Provide the (x, y) coordinate of the cell's center where the given text is located.  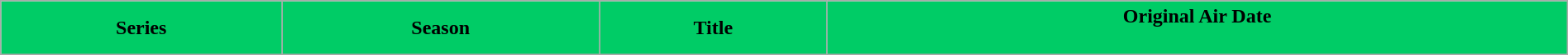
Title (713, 28)
Season (441, 28)
Original Air Date (1198, 28)
Series (141, 28)
